Detect which cell encompasses the target text, then output its [x, y] center coordinate. 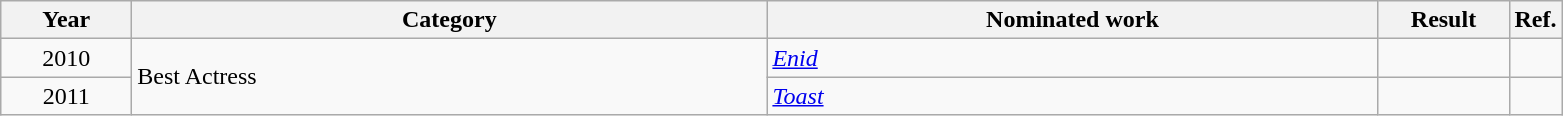
Enid [1072, 58]
Ref. [1536, 20]
2011 [66, 96]
Nominated work [1072, 20]
Category [450, 20]
Year [66, 20]
Result [1444, 20]
Best Actress [450, 77]
2010 [66, 58]
Toast [1072, 96]
